Identify which cell holds the provided text, then report its [x, y] central coordinate. 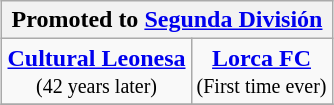
Promoted to Segunda División [167, 20]
Cultural Leonesa(42 years later) [96, 72]
Lorca FC(First time ever) [262, 72]
